Output the [X, Y] coordinate of the center of the cell containing the given text.  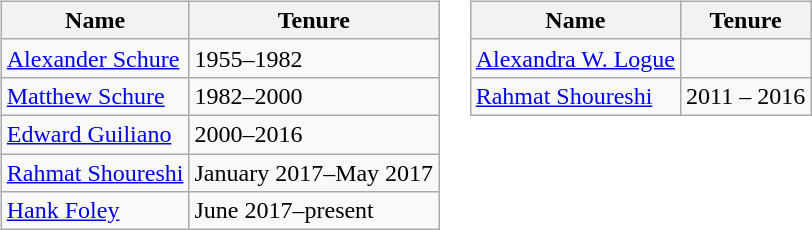
Hank Foley [95, 211]
Matthew Schure [95, 96]
1955–1982 [314, 58]
Alexandra W. Logue [575, 58]
Alexander Schure [95, 58]
1982–2000 [314, 96]
2011 – 2016 [746, 96]
June 2017–present [314, 211]
January 2017–May 2017 [314, 173]
2000–2016 [314, 134]
Edward Guiliano [95, 134]
